Return [X, Y] of the center of cell containing provided text 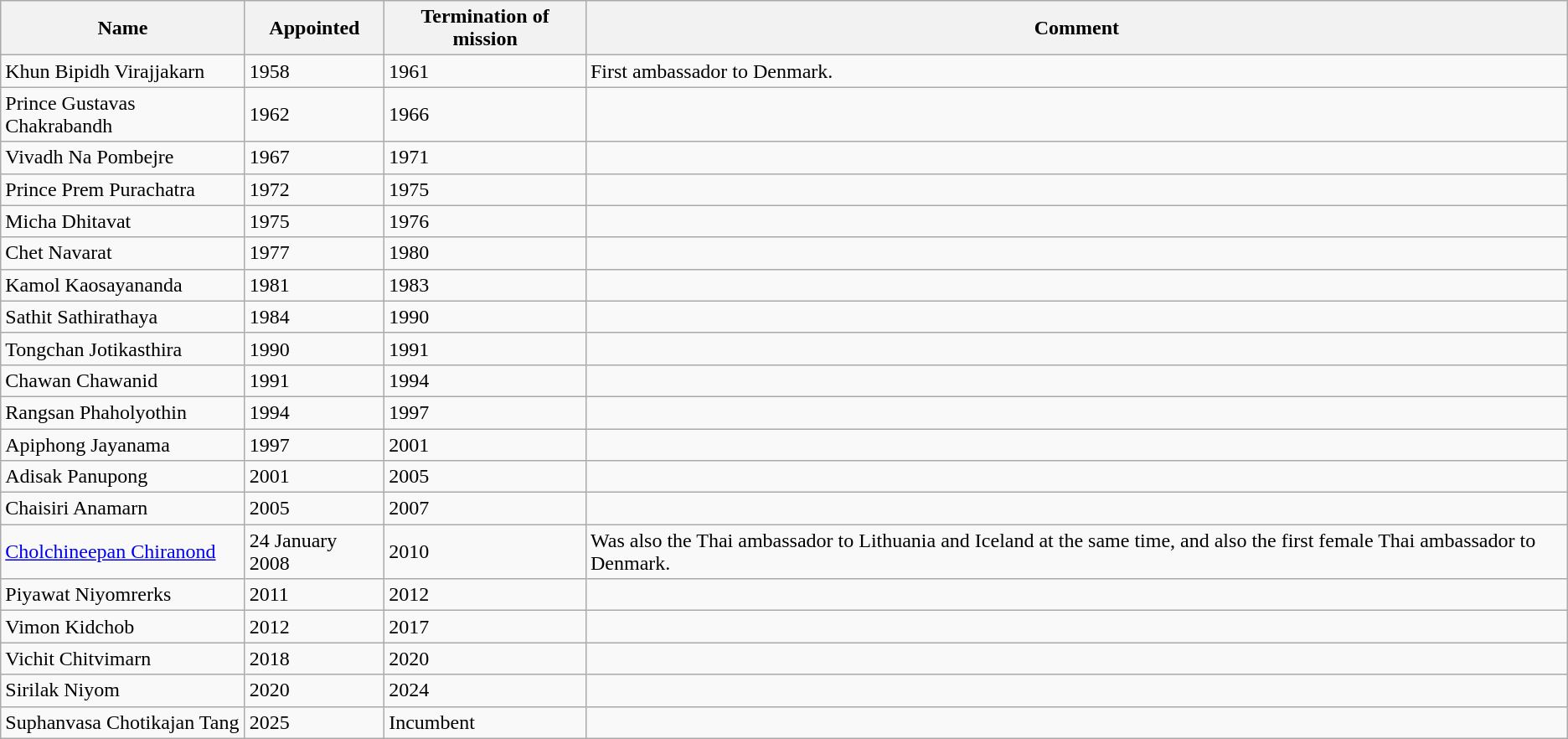
Termination of mission [486, 28]
Vimon Kidchob [122, 627]
2024 [486, 690]
1976 [486, 221]
Prince Gustavas Chakrabandh [122, 114]
Adisak Panupong [122, 477]
Incumbent [486, 722]
2018 [315, 659]
1972 [315, 189]
1962 [315, 114]
Vivadh Na Pombejre [122, 158]
Chet Navarat [122, 253]
2017 [486, 627]
Vichit Chitvimarn [122, 659]
Apiphong Jayanama [122, 445]
Micha Dhitavat [122, 221]
Suphanvasa Chotikajan Tang [122, 722]
Rangsan Phaholyothin [122, 412]
1961 [486, 71]
1966 [486, 114]
Khun Bipidh Virajjakarn [122, 71]
Tongchan Jotikasthira [122, 349]
First ambassador to Denmark. [1076, 71]
Sathit Sathirathaya [122, 317]
Prince Prem Purachatra [122, 189]
1983 [486, 285]
1971 [486, 158]
Name [122, 28]
Chawan Chawanid [122, 380]
Kamol Kaosayananda [122, 285]
2010 [486, 551]
Sirilak Niyom [122, 690]
1984 [315, 317]
Comment [1076, 28]
Chaisiri Anamarn [122, 509]
2011 [315, 595]
1980 [486, 253]
1967 [315, 158]
24 January 2008 [315, 551]
1958 [315, 71]
2025 [315, 722]
Appointed [315, 28]
1981 [315, 285]
Was also the Thai ambassador to Lithuania and Iceland at the same time, and also the first female Thai ambassador to Denmark. [1076, 551]
2007 [486, 509]
Piyawat Niyomrerks [122, 595]
Cholchineepan Chiranond [122, 551]
1977 [315, 253]
